Determine the [X, Y] coordinate at the center of the cell enclosing the given text.  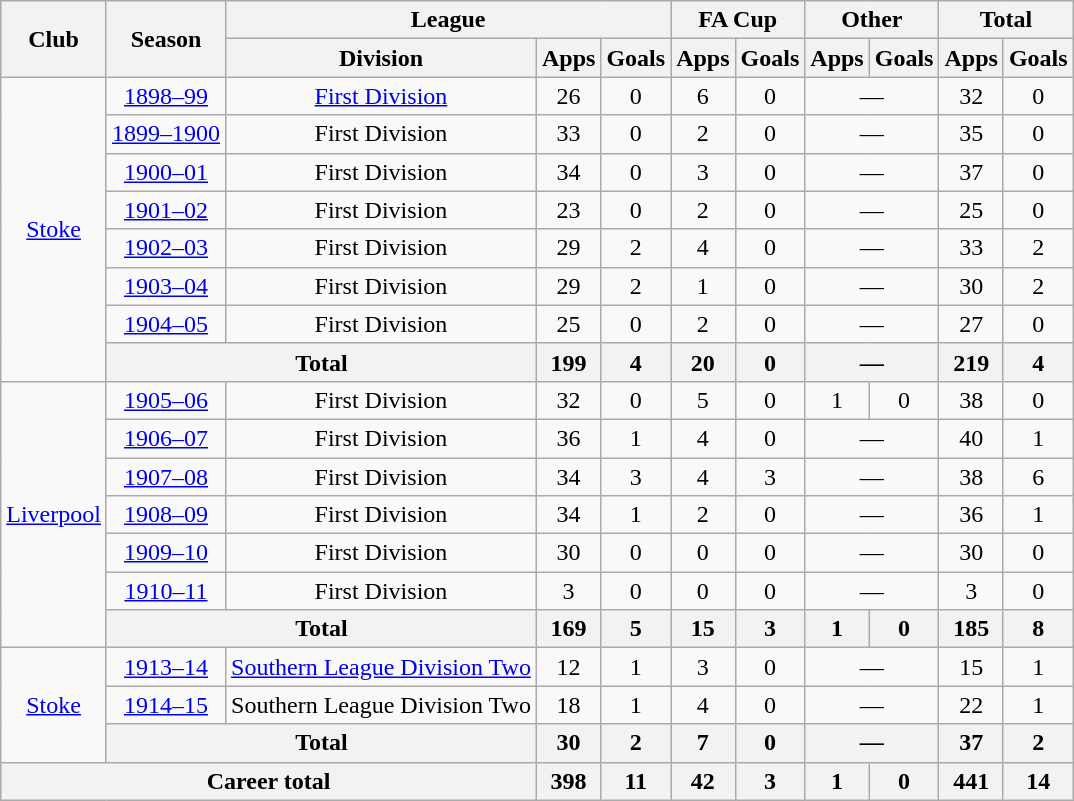
22 [971, 705]
Other [872, 20]
1904–05 [166, 324]
Club [54, 39]
1901–02 [166, 210]
Season [166, 39]
1899–1900 [166, 134]
1900–01 [166, 172]
1914–15 [166, 705]
Career total [269, 781]
8 [1038, 629]
199 [568, 362]
1905–06 [166, 400]
42 [703, 781]
26 [568, 96]
35 [971, 134]
7 [703, 743]
14 [1038, 781]
169 [568, 629]
219 [971, 362]
1898–99 [166, 96]
Division [382, 58]
1910–11 [166, 591]
1908–09 [166, 515]
40 [971, 438]
1909–10 [166, 553]
12 [568, 667]
1903–04 [166, 286]
League [448, 20]
185 [971, 629]
11 [636, 781]
1913–14 [166, 667]
FA Cup [738, 20]
Liverpool [54, 514]
1906–07 [166, 438]
18 [568, 705]
398 [568, 781]
441 [971, 781]
1902–03 [166, 248]
1907–08 [166, 477]
20 [703, 362]
27 [971, 324]
23 [568, 210]
